Extract the (X, Y) coordinate from the center of the cell holding the provided text.  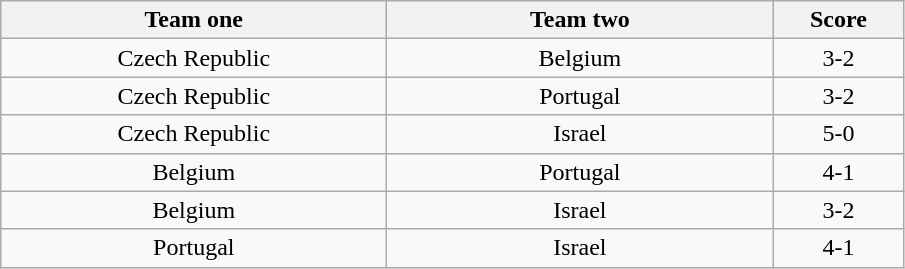
Team one (194, 20)
Score (838, 20)
Team two (580, 20)
5-0 (838, 134)
